For the text-containing cell, return its midpoint in (X, Y) coordinate format. 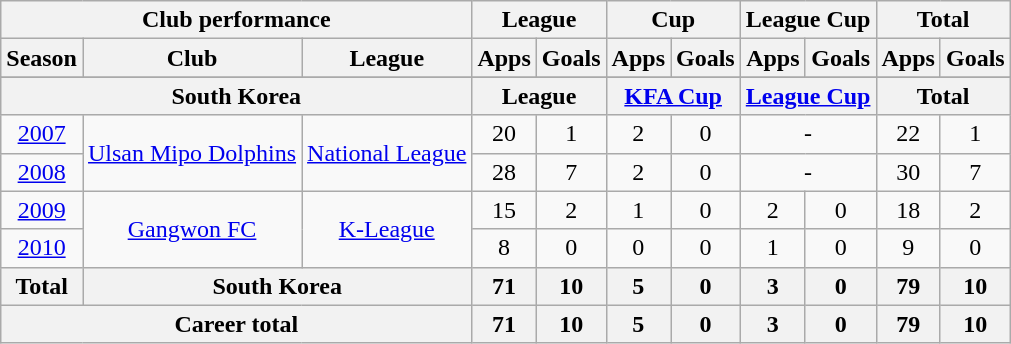
Club (192, 58)
Club performance (236, 20)
20 (504, 134)
National League (387, 153)
Ulsan Mipo Dolphins (192, 153)
9 (908, 248)
28 (504, 172)
2009 (42, 210)
18 (908, 210)
Gangwon FC (192, 229)
22 (908, 134)
2007 (42, 134)
Cup (673, 20)
K-League (387, 229)
Season (42, 58)
2008 (42, 172)
2010 (42, 248)
KFA Cup (673, 96)
Career total (236, 324)
15 (504, 210)
30 (908, 172)
8 (504, 248)
